Extract the (X, Y) coordinate from the center of the cell holding the provided text.  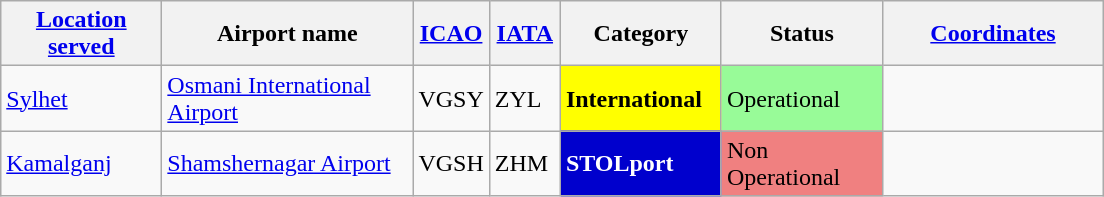
IATA (524, 34)
Category (640, 34)
Non Operational (802, 164)
Location served (82, 34)
ZYL (524, 98)
VGSH (451, 164)
Osmani International Airport (288, 98)
Status (802, 34)
Operational (802, 98)
Airport name (288, 34)
Shamshernagar Airport (288, 164)
VGSY (451, 98)
Coordinates (992, 34)
Kamalganj (82, 164)
ZHM (524, 164)
ICAO (451, 34)
International (640, 98)
STOLport (640, 164)
Sylhet (82, 98)
